Find where the given text appears and provide that cell's center as [X, Y] coordinate. 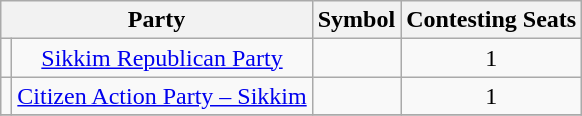
Contesting Seats [492, 20]
Sikkim Republican Party [162, 58]
Citizen Action Party – Sikkim [162, 96]
Symbol [356, 20]
Party [156, 20]
